Pinpoint the cell where the given text exists, returning its [x, y] midpoint coordinate. 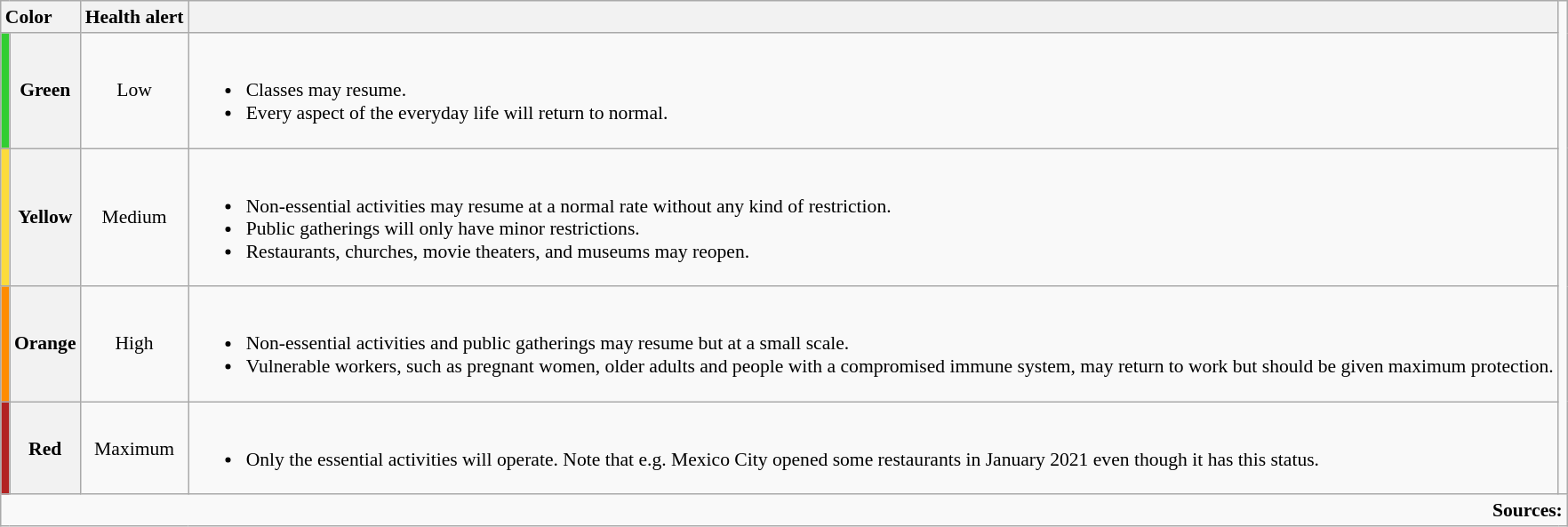
Medium [135, 217]
Orange [45, 344]
Low [135, 91]
Color [41, 17]
Red [45, 448]
Yellow [45, 217]
High [135, 344]
Maximum [135, 448]
Sources: [784, 510]
Green [45, 91]
Only the essential activities will operate. Note that e.g. Mexico City opened some restaurants in January 2021 even though it has this status. [873, 448]
Classes may resume.Every aspect of the everyday life will return to normal. [873, 91]
Health alert [135, 17]
